For the text-containing cell, return its midpoint in [x, y] coordinate format. 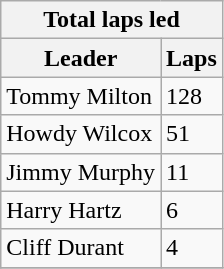
128 [191, 96]
Howdy Wilcox [81, 134]
Cliff Durant [81, 248]
Harry Hartz [81, 210]
6 [191, 210]
Tommy Milton [81, 96]
Jimmy Murphy [81, 172]
11 [191, 172]
Total laps led [112, 20]
Leader [81, 58]
4 [191, 248]
Laps [191, 58]
51 [191, 134]
